Provide the (X, Y) coordinate of the cell's center where the given text is located.  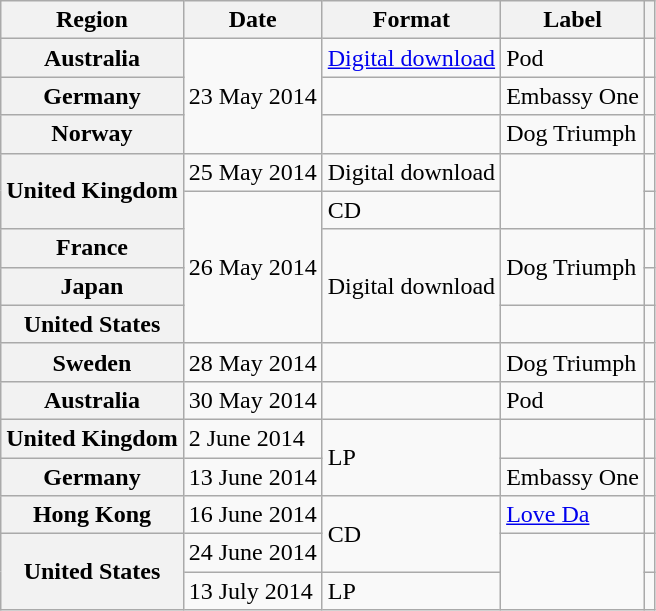
Norway (92, 134)
Sweden (92, 362)
Japan (92, 286)
13 June 2014 (252, 477)
Hong Kong (92, 515)
28 May 2014 (252, 362)
Love Da (573, 515)
Date (252, 20)
16 June 2014 (252, 515)
23 May 2014 (252, 96)
13 July 2014 (252, 591)
France (92, 248)
30 May 2014 (252, 400)
26 May 2014 (252, 267)
2 June 2014 (252, 438)
25 May 2014 (252, 172)
24 June 2014 (252, 553)
Format (411, 20)
Label (573, 20)
Region (92, 20)
